Output the [x, y] coordinate of the center of the cell containing the given text.  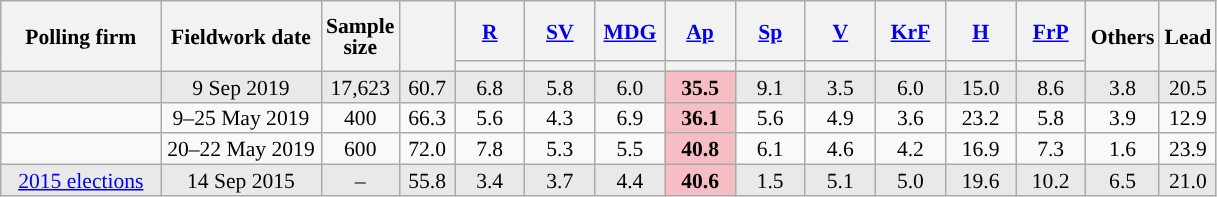
2015 elections [81, 180]
23.2 [980, 118]
12.9 [1188, 118]
5.5 [630, 150]
3.6 [910, 118]
SV [560, 31]
Ap [700, 31]
8.6 [1051, 86]
4.4 [630, 180]
1.6 [1123, 150]
600 [360, 150]
16.9 [980, 150]
R [490, 31]
3.4 [490, 180]
14 Sep 2015 [241, 180]
4.9 [840, 118]
4.3 [560, 118]
Sp [770, 31]
55.8 [426, 180]
9–25 May 2019 [241, 118]
36.1 [700, 118]
3.9 [1123, 118]
H [980, 31]
9 Sep 2019 [241, 86]
19.6 [980, 180]
3.8 [1123, 86]
40.8 [700, 150]
20–22 May 2019 [241, 150]
KrF [910, 31]
400 [360, 118]
5.1 [840, 180]
Lead [1188, 36]
5.3 [560, 150]
72.0 [426, 150]
Others [1123, 36]
Polling firm [81, 36]
5.0 [910, 180]
7.3 [1051, 150]
6.9 [630, 118]
17,623 [360, 86]
1.5 [770, 180]
4.2 [910, 150]
20.5 [1188, 86]
23.9 [1188, 150]
66.3 [426, 118]
60.7 [426, 86]
Fieldwork date [241, 36]
9.1 [770, 86]
3.5 [840, 86]
4.6 [840, 150]
V [840, 31]
21.0 [1188, 180]
10.2 [1051, 180]
FrP [1051, 31]
40.6 [700, 180]
6.1 [770, 150]
6.8 [490, 86]
35.5 [700, 86]
3.7 [560, 180]
Samplesize [360, 36]
6.5 [1123, 180]
– [360, 180]
7.8 [490, 150]
15.0 [980, 86]
MDG [630, 31]
